Return the (x, y) coordinate for the center point of the cell that contains the specified text.  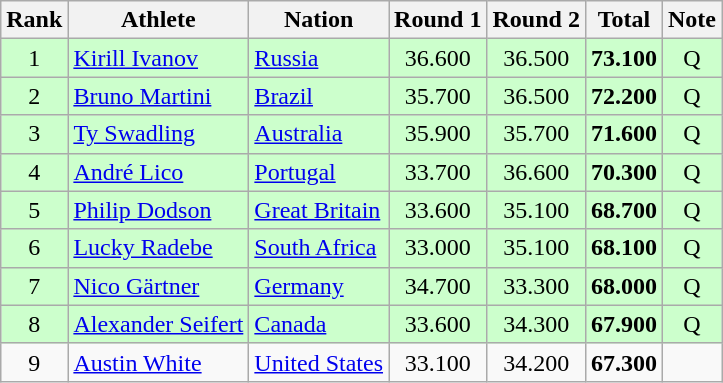
34.700 (438, 286)
Austin White (158, 362)
6 (34, 248)
70.300 (624, 172)
Brazil (319, 96)
67.900 (624, 324)
André Lico (158, 172)
Bruno Martini (158, 96)
2 (34, 96)
Portugal (319, 172)
Russia (319, 58)
68.000 (624, 286)
Total (624, 20)
35.900 (438, 134)
United States (319, 362)
Nation (319, 20)
Rank (34, 20)
Philip Dodson (158, 210)
Germany (319, 286)
72.200 (624, 96)
34.200 (536, 362)
33.700 (438, 172)
33.100 (438, 362)
Lucky Radebe (158, 248)
South Africa (319, 248)
34.300 (536, 324)
1 (34, 58)
9 (34, 362)
4 (34, 172)
73.100 (624, 58)
Canada (319, 324)
Round 2 (536, 20)
68.700 (624, 210)
71.600 (624, 134)
Kirill Ivanov (158, 58)
67.300 (624, 362)
33.000 (438, 248)
Ty Swadling (158, 134)
68.100 (624, 248)
Alexander Seifert (158, 324)
33.300 (536, 286)
Great Britain (319, 210)
Nico Gärtner (158, 286)
7 (34, 286)
5 (34, 210)
Australia (319, 134)
8 (34, 324)
Round 1 (438, 20)
Athlete (158, 20)
Note (692, 20)
3 (34, 134)
